Return the (x, y) coordinate for the center point of the cell that contains the specified text.  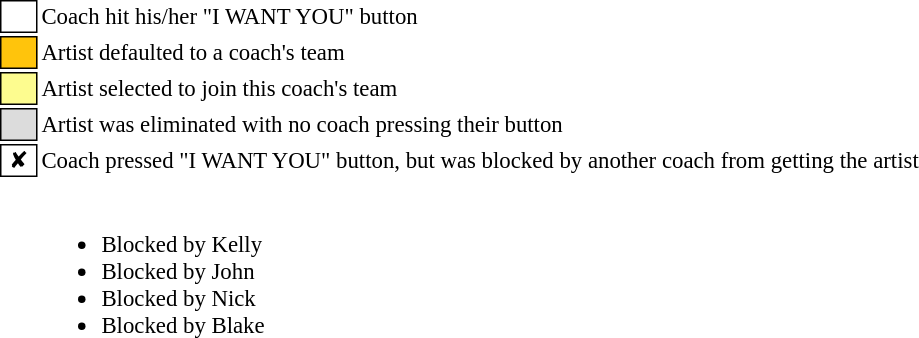
✘ (18, 160)
